Locate the cell with the specified text and output its (X, Y) center coordinate. 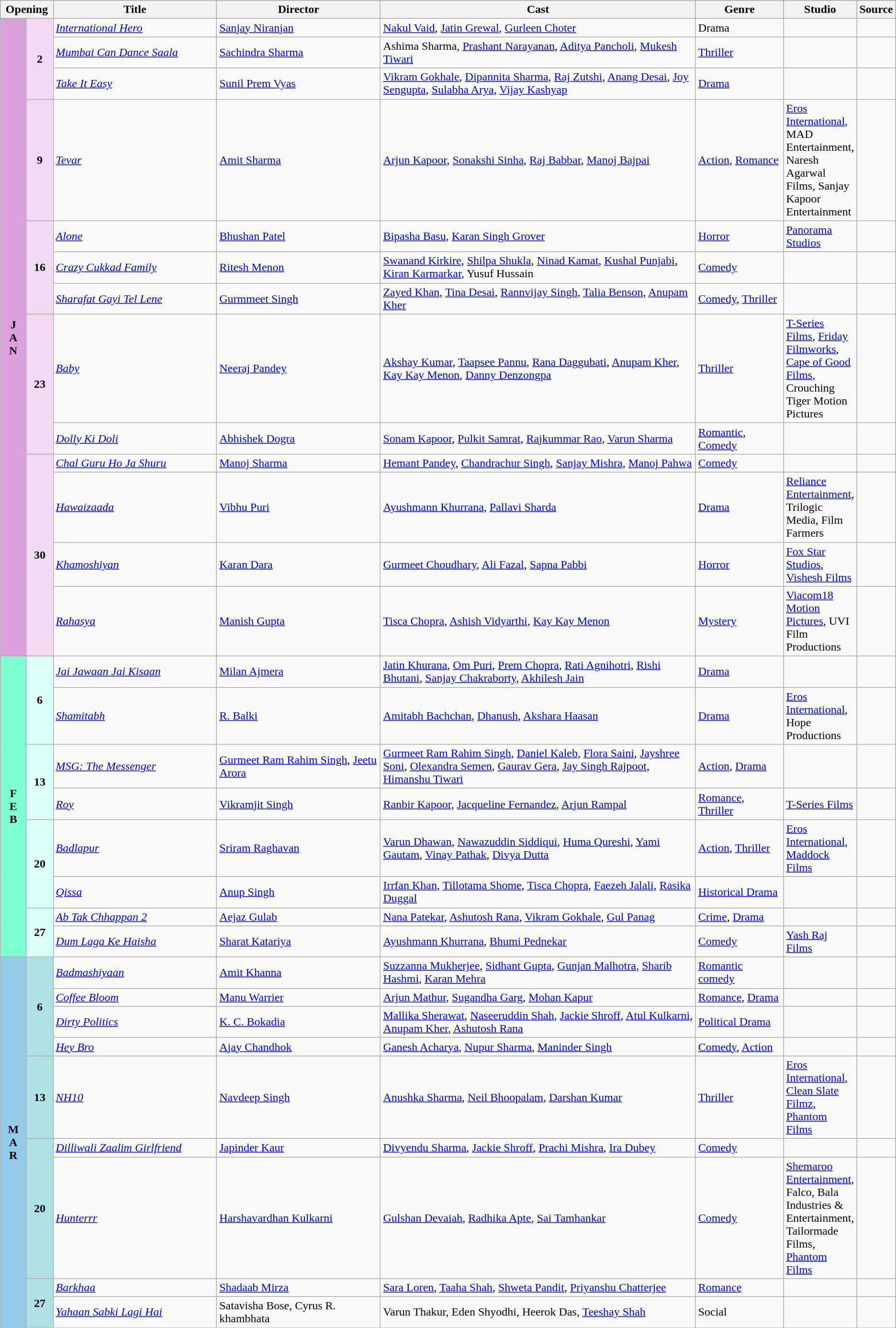
9 (40, 160)
Navdeep Singh (299, 1097)
30 (40, 555)
NH10 (135, 1097)
Eros International, MAD Entertainment, Naresh Agarwal Films, Sanjay Kapoor Entertainment (820, 160)
Romance, Thriller (739, 804)
Sonam Kapoor, Pulkit Samrat, Rajkummar Rao, Varun Sharma (538, 439)
Tevar (135, 160)
FEB (13, 807)
Ab Tak Chhappan 2 (135, 917)
Bipasha Basu, Karan Singh Grover (538, 236)
Director (299, 10)
Dirty Politics (135, 1022)
Romance, Drama (739, 997)
International Hero (135, 28)
Romantic comedy (739, 973)
Action, Drama (739, 766)
16 (40, 267)
Dolly Ki Doli (135, 439)
Vikram Gokhale, Dipannita Sharma, Raj Zutshi, Anang Desai, Joy Sengupta, Sulabha Arya, Vijay Kashyap (538, 83)
Bhushan Patel (299, 236)
Source (876, 10)
Yash Raj Films (820, 941)
Shadaab Mirza (299, 1288)
Dum Laga Ke Haisha (135, 941)
Karan Dara (299, 564)
Hey Bro (135, 1047)
Anup Singh (299, 892)
Shemaroo Entertainment, Falco, Bala Industries & Entertainment, Tailormade Films, Phantom Films (820, 1217)
Neeraj Pandey (299, 369)
2 (40, 59)
Ranbir Kapoor, Jacqueline Fernandez, Arjun Rampal (538, 804)
Dilliwali Zaalim Girlfriend (135, 1148)
Coffee Bloom (135, 997)
Vibhu Puri (299, 507)
T-Series Films (820, 804)
Panorama Studios (820, 236)
Anushka Sharma, Neil Bhoopalam, Darshan Kumar (538, 1097)
Barkhaa (135, 1288)
Ajay Chandhok (299, 1047)
Qissa (135, 892)
K. C. Bokadia (299, 1022)
Viacom18 Motion Pictures, UVI Film Productions (820, 621)
Shamitabh (135, 716)
Vikramjit Singh (299, 804)
Gurmeet Ram Rahim Singh, Daniel Kaleb, Flora Saini, Jayshree Soni, Olexandra Semen, Gaurav Gera, Jay Singh Rajpoot, Himanshu Tiwari (538, 766)
Crime, Drama (739, 917)
MSG: The Messenger (135, 766)
Action, Romance (739, 160)
Nana Patekar, Ashutosh Rana, Vikram Gokhale, Gul Panag (538, 917)
Genre (739, 10)
Amitabh Bachchan, Dhanush, Akshara Haasan (538, 716)
Amit Sharma (299, 160)
Reliance Entertainment, Trilogic Media, Film Farmers (820, 507)
Ayushmann Khurrana, Pallavi Sharda (538, 507)
Divyendu Sharma, Jackie Shroff, Prachi Mishra, Ira Dubey (538, 1148)
Hawaizaada (135, 507)
Comedy, Thriller (739, 299)
Gulshan Devaiah, Radhika Apte, Sai Tamhankar (538, 1217)
Romantic, Comedy (739, 439)
Sunil Prem Vyas (299, 83)
Action, Thriller (739, 848)
Swanand Kirkire, Shilpa Shukla, Ninad Kamat, Kushal Punjabi, Kiran Karmarkar, Yusuf Hussain (538, 267)
Varun Thakur, Eden Shyodhi, Heerok Das, Teeshay Shah (538, 1313)
Sara Loren, Taaha Shah, Shweta Pandit, Priyanshu Chatterjee (538, 1288)
Manoj Sharma (299, 463)
Gurmeet Choudhary, Ali Fazal, Sapna Pabbi (538, 564)
Sharat Katariya (299, 941)
Eros International, Maddock Films (820, 848)
Akshay Kumar, Taapsee Pannu, Rana Daggubati, Anupam Kher, Kay Kay Menon, Danny Denzongpa (538, 369)
Crazy Cukkad Family (135, 267)
Khamoshiyan (135, 564)
Sriram Raghavan (299, 848)
Badlapur (135, 848)
Political Drama (739, 1022)
Sachindra Sharma (299, 53)
Gurmeet Ram Rahim Singh, Jeetu Arora (299, 766)
Historical Drama (739, 892)
Arjun Mathur, Sugandha Garg, Mohan Kapur (538, 997)
R. Balki (299, 716)
Hunterrr (135, 1217)
Ritesh Menon (299, 267)
Title (135, 10)
Jatin Khurana, Om Puri, Prem Chopra, Rati Agnihotri, Rishi Bhutani, Sanjay Chakraborty, Akhilesh Jain (538, 672)
Mystery (739, 621)
Zayed Khan, Tina Desai, Rannvijay Singh, Talia Benson, Anupam Kher (538, 299)
Social (739, 1313)
Comedy, Action (739, 1047)
Manu Warrier (299, 997)
Eros International, Hope Productions (820, 716)
Satavisha Bose, Cyrus R. khambhata (299, 1313)
JAN (13, 338)
Eros International, Clean Slate Filmz, Phantom Films (820, 1097)
Suzzanna Mukherjee, Sidhant Gupta, Gunjan Malhotra, Sharib Hashmi, Karan Mehra (538, 973)
Varun Dhawan, Nawazuddin Siddiqui, Huma Qureshi, Yami Gautam, Vinay Pathak, Divya Dutta (538, 848)
T-Series Films, Friday Filmworks, Cape of Good Films, Crouching Tiger Motion Pictures (820, 369)
Opening (27, 10)
Alone (135, 236)
Irrfan Khan, Tillotama Shome, Tisca Chopra, Faezeh Jalali, Rasika Duggal (538, 892)
Romance (739, 1288)
Gurmmeet Singh (299, 299)
Sanjay Niranjan (299, 28)
Mallika Sherawat, Naseeruddin Shah, Jackie Shroff, Atul Kulkarni, Anupam Kher, Ashutosh Rana (538, 1022)
Rahasya (135, 621)
Arjun Kapoor, Sonakshi Sinha, Raj Babbar, Manoj Bajpai (538, 160)
Take It Easy (135, 83)
Badmashiyaan (135, 973)
Ashima Sharma, Prashant Narayanan, Aditya Pancholi, Mukesh Tiwari (538, 53)
Abhishek Dogra (299, 439)
Cast (538, 10)
Japinder Kaur (299, 1148)
Sharafat Gayi Tel Lene (135, 299)
Yahaan Sabki Lagi Hai (135, 1313)
Ganesh Acharya, Nupur Sharma, Maninder Singh (538, 1047)
Amit Khanna (299, 973)
Ayushmann Khurrana, Bhumi Pednekar (538, 941)
23 (40, 384)
Aejaz Gulab (299, 917)
Jai Jawaan Jai Kisaan (135, 672)
Manish Gupta (299, 621)
Roy (135, 804)
Nakul Vaid, Jatin Grewal, Gurleen Choter (538, 28)
Hemant Pandey, Chandrachur Singh, Sanjay Mishra, Manoj Pahwa (538, 463)
Studio (820, 10)
Chal Guru Ho Ja Shuru (135, 463)
Milan Ajmera (299, 672)
Mumbai Can Dance Saala (135, 53)
MAR (13, 1142)
Fox Star Studios, Vishesh Films (820, 564)
Tisca Chopra, Ashish Vidyarthi, Kay Kay Menon (538, 621)
Harshavardhan Kulkarni (299, 1217)
Baby (135, 369)
